Capture the cell that displays the provided text and extract its [x, y] central coordinate. 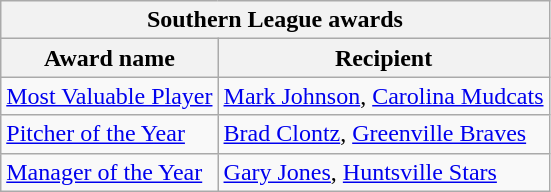
Gary Jones, Huntsville Stars [384, 172]
Manager of the Year [110, 172]
Recipient [384, 58]
Pitcher of the Year [110, 134]
Brad Clontz, Greenville Braves [384, 134]
Most Valuable Player [110, 96]
Award name [110, 58]
Mark Johnson, Carolina Mudcats [384, 96]
Southern League awards [275, 20]
